Output the [x, y] coordinate of the center of the cell containing the given text.  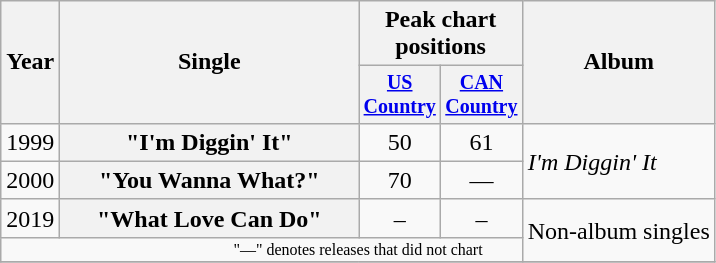
1999 [30, 142]
"I'm Diggin' It" [210, 142]
Year [30, 62]
"You Wanna What?" [210, 180]
Single [210, 62]
2019 [30, 218]
CAN Country [482, 94]
70 [400, 180]
"—" denotes releases that did not chart [358, 249]
61 [482, 142]
— [482, 180]
I'm Diggin' It [618, 161]
"What Love Can Do" [210, 218]
Peak chartpositions [440, 34]
US Country [400, 94]
50 [400, 142]
Non-album singles [618, 230]
2000 [30, 180]
Album [618, 62]
